From the cell containing the given text, extract its center point as (X, Y) coordinate. 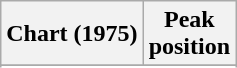
Chart (1975) (72, 34)
Peakposition (189, 34)
